Provide the [x, y] coordinate of the cell's center where the given text is located.  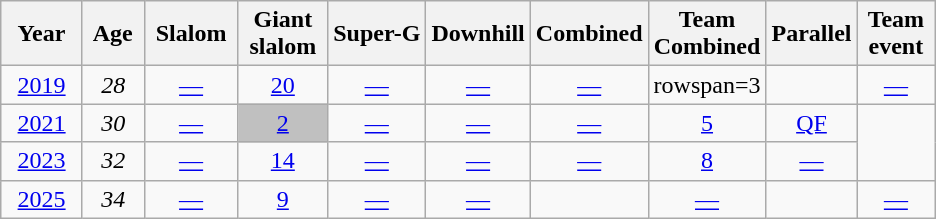
34 [113, 199]
9 [283, 199]
Giant slalom [283, 34]
rowspan=3 [707, 85]
Combined [589, 34]
2019 [42, 85]
2025 [42, 199]
Downhill [478, 34]
5 [707, 123]
28 [113, 85]
QF [812, 123]
30 [113, 123]
Team event [896, 34]
2023 [42, 161]
Year [42, 34]
Parallel [812, 34]
Age [113, 34]
2 [283, 123]
32 [113, 161]
TeamCombined [707, 34]
14 [283, 161]
Super-G [377, 34]
8 [707, 161]
Slalom [191, 34]
2021 [42, 123]
20 [283, 85]
